Find where the given text appears and provide that cell's center as [X, Y] coordinate. 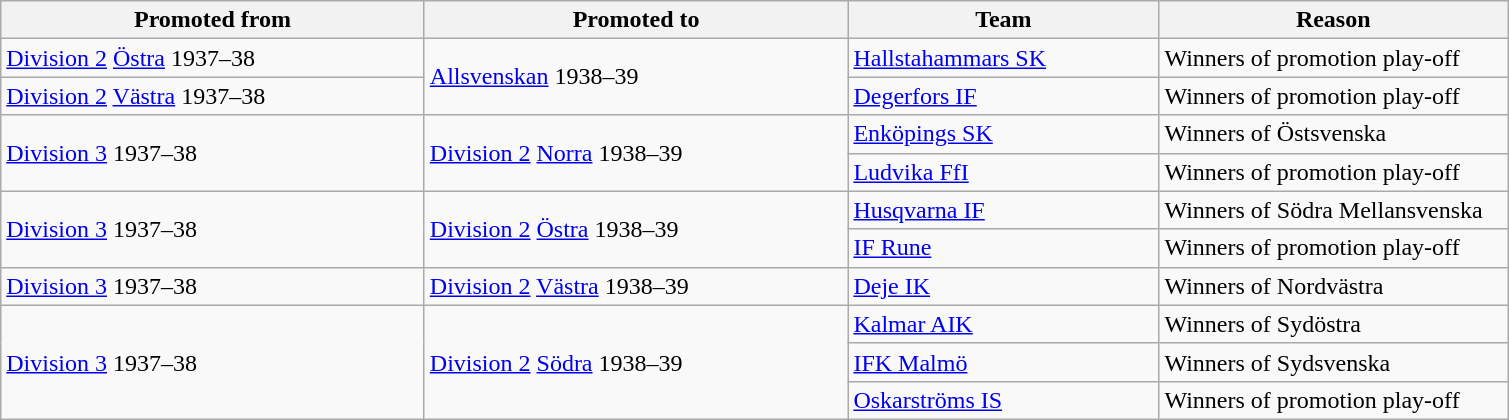
Reason [1334, 20]
Division 2 Västra 1937–38 [213, 96]
Kalmar AIK [1004, 324]
Promoted from [213, 20]
Hallstahammars SK [1004, 58]
Division 2 Östra 1937–38 [213, 58]
Winners of Södra Mellansvenska [1334, 210]
Division 2 Södra 1938–39 [636, 362]
IF Rune [1004, 248]
Degerfors IF [1004, 96]
Promoted to [636, 20]
Winners of Sydsvenska [1334, 362]
Division 2 Östra 1938–39 [636, 229]
Team [1004, 20]
Allsvenskan 1938–39 [636, 77]
IFK Malmö [1004, 362]
Division 2 Västra 1938–39 [636, 286]
Husqvarna IF [1004, 210]
Enköpings SK [1004, 134]
Deje IK [1004, 286]
Oskarströms IS [1004, 400]
Winners of Sydöstra [1334, 324]
Ludvika FfI [1004, 172]
Division 2 Norra 1938–39 [636, 153]
Winners of Nordvästra [1334, 286]
Winners of Östsvenska [1334, 134]
